For the text-containing cell, return its midpoint in [x, y] coordinate format. 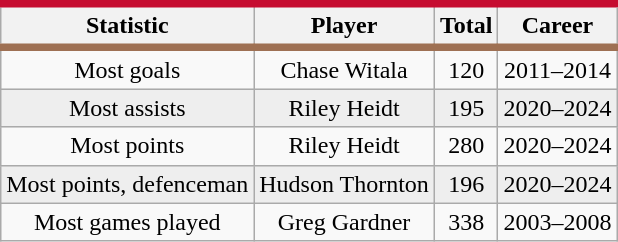
280 [466, 146]
195 [466, 108]
Most points, defenceman [128, 184]
Most games played [128, 222]
Chase Witala [344, 68]
2011–2014 [558, 68]
Hudson Thornton [344, 184]
Greg Gardner [344, 222]
Most assists [128, 108]
Most goals [128, 68]
Most points [128, 146]
Statistic [128, 26]
Total [466, 26]
120 [466, 68]
196 [466, 184]
2003–2008 [558, 222]
Career [558, 26]
338 [466, 222]
Player [344, 26]
